Scan for the cell matching the given text and deliver its (X, Y) coordinate at center. 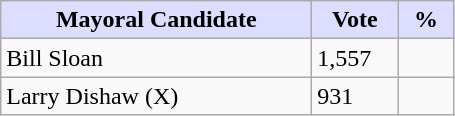
% (426, 20)
931 (355, 96)
Mayoral Candidate (156, 20)
1,557 (355, 58)
Bill Sloan (156, 58)
Vote (355, 20)
Larry Dishaw (X) (156, 96)
